Scan for the cell matching the given text and deliver its (x, y) coordinate at center. 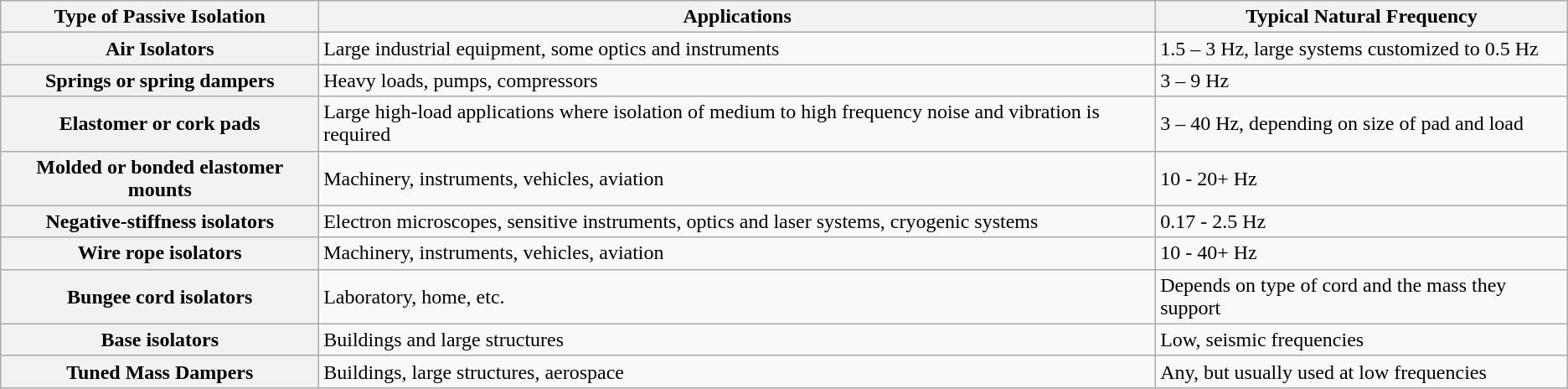
Large high-load applications where isolation of medium to high frequency noise and vibration is required (737, 124)
Heavy loads, pumps, compressors (737, 80)
Large industrial equipment, some optics and instruments (737, 49)
Low, seismic frequencies (1362, 340)
Laboratory, home, etc. (737, 297)
Springs or spring dampers (160, 80)
Any, but usually used at low frequencies (1362, 371)
0.17 - 2.5 Hz (1362, 221)
Bungee cord isolators (160, 297)
Molded or bonded elastomer mounts (160, 178)
Depends on type of cord and the mass they support (1362, 297)
Air Isolators (160, 49)
Negative-stiffness isolators (160, 221)
Tuned Mass Dampers (160, 371)
Electron microscopes, sensitive instruments, optics and laser systems, cryogenic systems (737, 221)
10 - 20+ Hz (1362, 178)
Base isolators (160, 340)
10 - 40+ Hz (1362, 253)
Buildings and large structures (737, 340)
Applications (737, 17)
Typical Natural Frequency (1362, 17)
Wire rope isolators (160, 253)
Buildings, large structures, aerospace (737, 371)
3 – 40 Hz, depending on size of pad and load (1362, 124)
1.5 – 3 Hz, large systems customized to 0.5 Hz (1362, 49)
Elastomer or cork pads (160, 124)
3 – 9 Hz (1362, 80)
Type of Passive Isolation (160, 17)
